Return [x, y] of the center of cell containing provided text 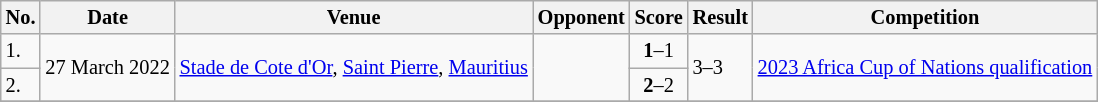
1. [21, 51]
Result [720, 17]
Competition [925, 17]
2. [21, 85]
Opponent [582, 17]
2023 Africa Cup of Nations qualification [925, 68]
3–3 [720, 68]
Stade de Cote d'Or, Saint Pierre, Mauritius [354, 68]
27 March 2022 [107, 68]
Venue [354, 17]
2–2 [659, 85]
No. [21, 17]
Score [659, 17]
1–1 [659, 51]
Date [107, 17]
